Search for the cell housing the specified text and yield its (x, y) center coordinate. 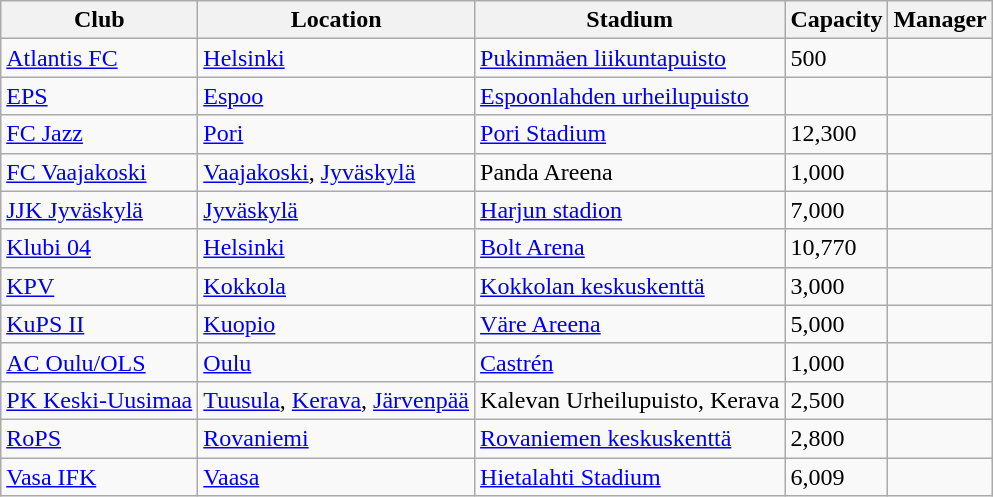
EPS (100, 96)
Kalevan Urheilupuisto, Kerava (630, 400)
Kuopio (336, 324)
2,800 (836, 438)
Castrén (630, 362)
Pukinmäen liikuntapuisto (630, 58)
Espoo (336, 96)
7,000 (836, 210)
Vaasa (336, 477)
Vaajakoski, Jyväskylä (336, 172)
Kokkolan keskuskenttä (630, 286)
Pori (336, 134)
2,500 (836, 400)
Tuusula, Kerava, Järvenpää (336, 400)
FC Jazz (100, 134)
JJK Jyväskylä (100, 210)
Harjun stadion (630, 210)
Espoonlahden urheilupuisto (630, 96)
KuPS II (100, 324)
Jyväskylä (336, 210)
12,300 (836, 134)
Location (336, 20)
PK Keski-Uusimaa (100, 400)
Panda Areena (630, 172)
5,000 (836, 324)
Rovaniemi (336, 438)
KPV (100, 286)
Oulu (336, 362)
RoPS (100, 438)
Klubi 04 (100, 248)
Kokkola (336, 286)
Bolt Arena (630, 248)
10,770 (836, 248)
6,009 (836, 477)
FC Vaajakoski (100, 172)
Capacity (836, 20)
3,000 (836, 286)
Manager (940, 20)
Väre Areena (630, 324)
Club (100, 20)
AC Oulu/OLS (100, 362)
500 (836, 58)
Pori Stadium (630, 134)
Rovaniemen keskuskenttä (630, 438)
Stadium (630, 20)
Atlantis FC (100, 58)
Vasa IFK (100, 477)
Hietalahti Stadium (630, 477)
